Output the (X, Y) coordinate of the center of the cell containing the given text.  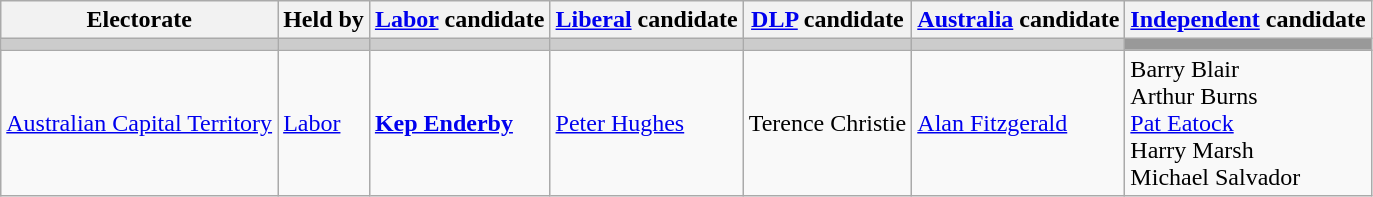
Alan Fitzgerald (1018, 123)
Terence Christie (828, 123)
Labor candidate (460, 20)
Labor (324, 123)
Liberal candidate (646, 20)
Barry BlairArthur BurnsPat EatockHarry MarshMichael Salvador (1248, 123)
Independent candidate (1248, 20)
Held by (324, 20)
Peter Hughes (646, 123)
Australian Capital Territory (140, 123)
Australia candidate (1018, 20)
Kep Enderby (460, 123)
DLP candidate (828, 20)
Electorate (140, 20)
